For the text-containing cell, return its midpoint in [x, y] coordinate format. 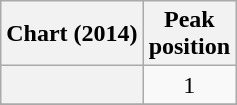
Peakposition [189, 34]
Chart (2014) [72, 34]
1 [189, 85]
